Pinpoint the cell where the given text exists, returning its [x, y] midpoint coordinate. 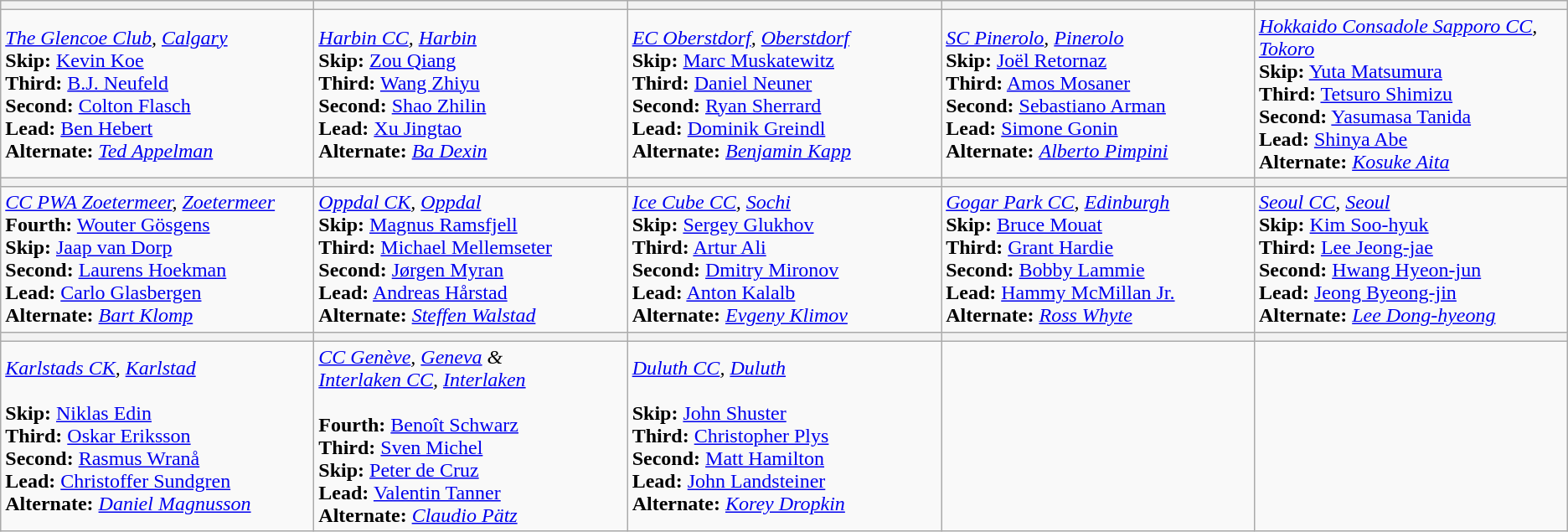
SC Pinerolo, PineroloSkip: Joël Retornaz Third: Amos Mosaner Second: Sebastiano Arman Lead: Simone Gonin Alternate: Alberto Pimpini [1098, 94]
Ice Cube CC, SochiSkip: Sergey Glukhov Third: Artur Ali Second: Dmitry Mironov Lead: Anton Kalalb Alternate: Evgeny Klimov [784, 260]
Hokkaido Consadole Sapporo CC, TokoroSkip: Yuta Matsumura Third: Tetsuro Shimizu Second: Yasumasa Tanida Lead: Shinya Abe Alternate: Kosuke Aita [1411, 94]
Harbin CC, HarbinSkip: Zou Qiang Third: Wang Zhiyu Second: Shao Zhilin Lead: Xu Jingtao Alternate: Ba Dexin [471, 94]
Oppdal CK, OppdalSkip: Magnus Ramsfjell Third: Michael Mellemseter Second: Jørgen Myran Lead: Andreas Hårstad Alternate: Steffen Walstad [471, 260]
Karlstads CK, KarlstadSkip: Niklas Edin Third: Oskar Eriksson Second: Rasmus Wranå Lead: Christoffer Sundgren Alternate: Daniel Magnusson [157, 436]
Duluth CC, DuluthSkip: John Shuster Third: Christopher Plys Second: Matt Hamilton Lead: John Landsteiner Alternate: Korey Dropkin [784, 436]
Gogar Park CC, EdinburghSkip: Bruce Mouat Third: Grant Hardie Second: Bobby Lammie Lead: Hammy McMillan Jr. Alternate: Ross Whyte [1098, 260]
The Glencoe Club, CalgarySkip: Kevin Koe Third: B.J. Neufeld Second: Colton Flasch Lead: Ben Hebert Alternate: Ted Appelman [157, 94]
CC PWA Zoetermeer, ZoetermeerFourth: Wouter Gösgens Skip: Jaap van Dorp Second: Laurens Hoekman Lead: Carlo Glasbergen Alternate: Bart Klomp [157, 260]
Seoul CC, SeoulSkip: Kim Soo-hyuk Third: Lee Jeong-jae Second: Hwang Hyeon-jun Lead: Jeong Byeong-jin Alternate: Lee Dong-hyeong [1411, 260]
EC Oberstdorf, OberstdorfSkip: Marc Muskatewitz Third: Daniel Neuner Second: Ryan Sherrard Lead: Dominik Greindl Alternate: Benjamin Kapp [784, 94]
